Locate the cell with the specified text and output its (x, y) center coordinate. 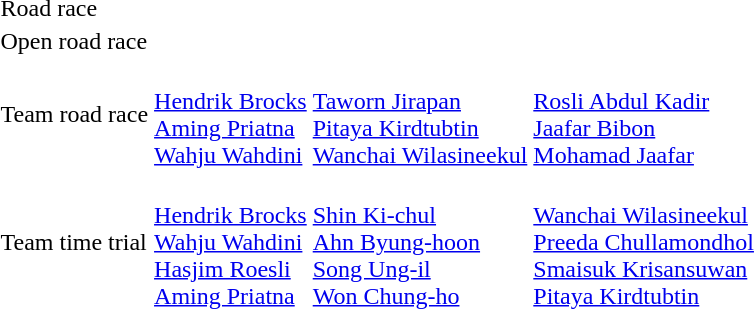
Taworn JirapanPitaya KirdtubtinWanchai Wilasineekul (420, 114)
Hendrik BrocksAming PriatnaWahju Wahdini (231, 114)
